Extract the (x, y) coordinate from the center of the cell holding the provided text.  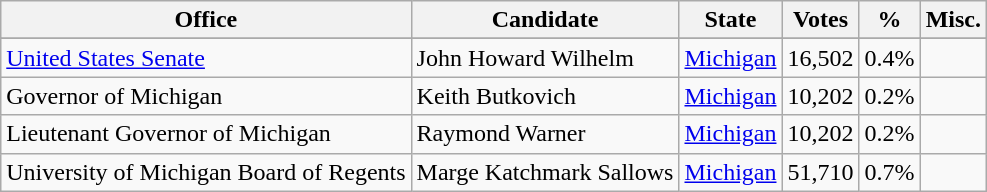
16,502 (820, 58)
51,710 (820, 172)
Raymond Warner (545, 134)
Office (206, 20)
Marge Katchmark Sallows (545, 172)
Misc. (953, 20)
0.4% (890, 58)
Lieutenant Governor of Michigan (206, 134)
Keith Butkovich (545, 96)
Governor of Michigan (206, 96)
John Howard Wilhelm (545, 58)
United States Senate (206, 58)
State (730, 20)
Candidate (545, 20)
0.7% (890, 172)
Votes (820, 20)
University of Michigan Board of Regents (206, 172)
% (890, 20)
